Capture the cell that displays the provided text and extract its [x, y] central coordinate. 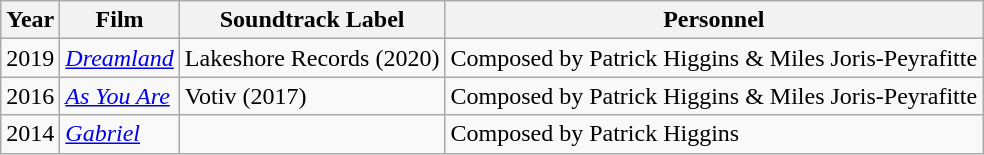
Dreamland [120, 58]
Year [30, 20]
As You Are [120, 96]
2014 [30, 134]
Lakeshore Records (2020) [312, 58]
Soundtrack Label [312, 20]
Gabriel [120, 134]
2019 [30, 58]
2016 [30, 96]
Votiv (2017) [312, 96]
Film [120, 20]
Composed by Patrick Higgins [714, 134]
Personnel [714, 20]
